Pinpoint the cell where the given text exists, returning its (X, Y) midpoint coordinate. 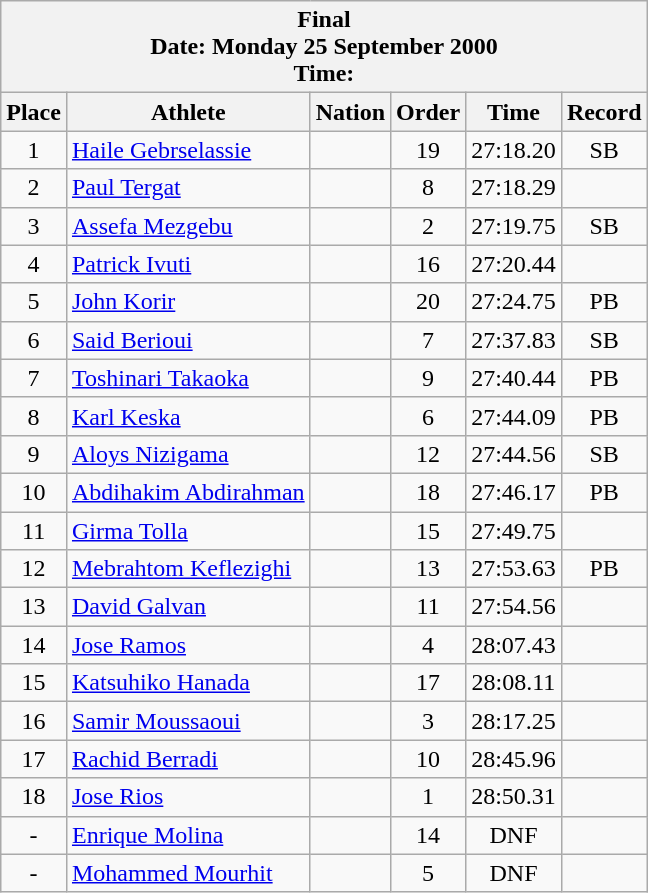
Patrick Ivuti (188, 264)
Toshinari Takaoka (188, 378)
Said Berioui (188, 340)
27:19.75 (514, 226)
Mohammed Mourhit (188, 873)
19 (428, 150)
Rachid Berradi (188, 759)
Abdihakim Abdirahman (188, 492)
Mebrahtom Keflezighi (188, 569)
27:40.44 (514, 378)
Place (34, 112)
Haile Gebrselassie (188, 150)
David Galvan (188, 607)
Aloys Nizigama (188, 454)
Record (604, 112)
Athlete (188, 112)
27:44.56 (514, 454)
Jose Rios (188, 797)
Katsuhiko Hanada (188, 683)
27:37.83 (514, 340)
20 (428, 302)
27:44.09 (514, 416)
27:53.63 (514, 569)
Order (428, 112)
John Korir (188, 302)
Enrique Molina (188, 835)
27:24.75 (514, 302)
28:45.96 (514, 759)
28:08.11 (514, 683)
28:07.43 (514, 645)
27:49.75 (514, 531)
Girma Tolla (188, 531)
27:46.17 (514, 492)
Paul Tergat (188, 188)
27:18.29 (514, 188)
Final Date: Monday 25 September 2000 Time: (324, 47)
27:20.44 (514, 264)
28:17.25 (514, 721)
Samir Moussaoui (188, 721)
27:54.56 (514, 607)
Jose Ramos (188, 645)
Karl Keska (188, 416)
Time (514, 112)
27:18.20 (514, 150)
Nation (350, 112)
28:50.31 (514, 797)
Assefa Mezgebu (188, 226)
